Detect which cell encompasses the target text, then output its (X, Y) center coordinate. 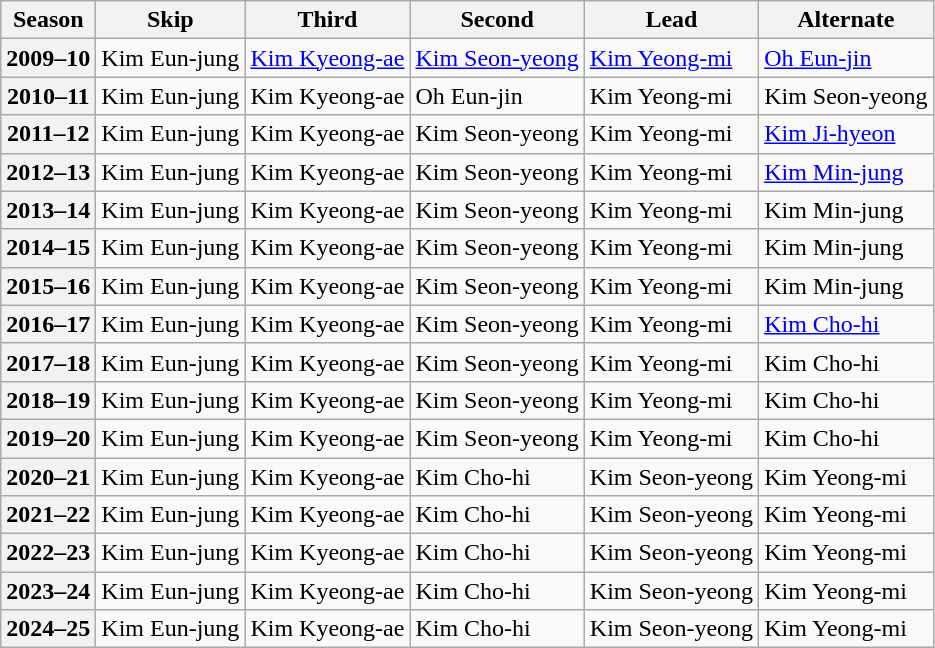
2017–18 (48, 362)
2009–10 (48, 58)
Kim Ji-hyeon (846, 134)
2015–16 (48, 286)
2020–21 (48, 477)
Skip (170, 20)
2024–25 (48, 629)
2016–17 (48, 324)
Alternate (846, 20)
Lead (671, 20)
2013–14 (48, 210)
2012–13 (48, 172)
Third (328, 20)
2014–15 (48, 248)
2022–23 (48, 553)
2010–11 (48, 96)
Season (48, 20)
2019–20 (48, 438)
2011–12 (48, 134)
2018–19 (48, 400)
2021–22 (48, 515)
Second (497, 20)
2023–24 (48, 591)
